For the text-containing cell, return its midpoint in [X, Y] coordinate format. 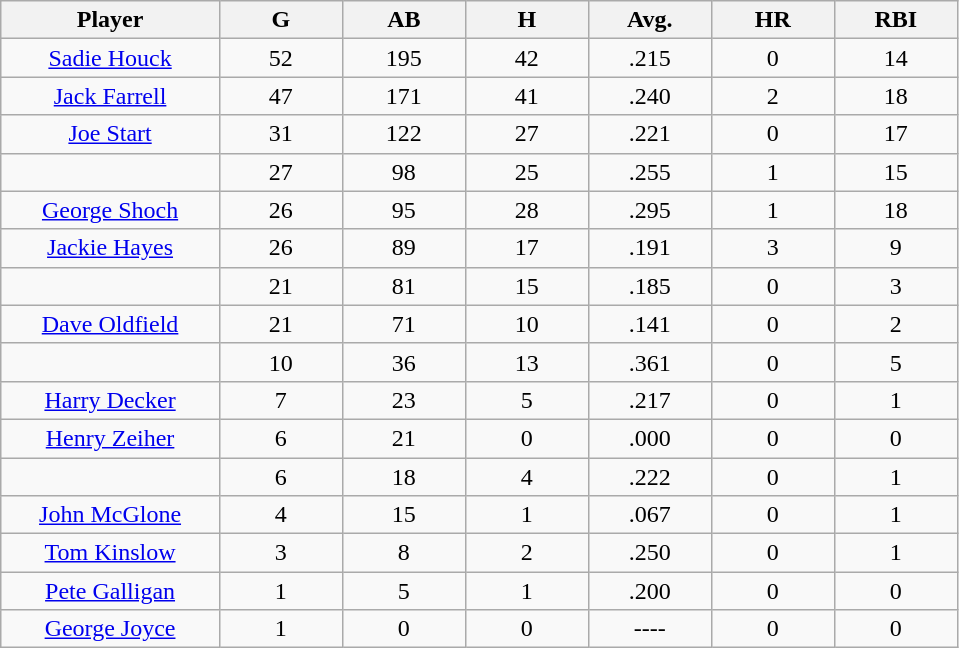
.067 [650, 515]
7 [280, 400]
.141 [650, 324]
.215 [650, 58]
14 [896, 58]
8 [404, 553]
195 [404, 58]
Jackie Hayes [110, 248]
71 [404, 324]
31 [280, 134]
42 [526, 58]
23 [404, 400]
G [280, 20]
.255 [650, 172]
AB [404, 20]
47 [280, 96]
Jack Farrell [110, 96]
25 [526, 172]
.361 [650, 362]
Sadie Houck [110, 58]
.250 [650, 553]
Player [110, 20]
.200 [650, 591]
36 [404, 362]
95 [404, 210]
Pete Galligan [110, 591]
81 [404, 286]
41 [526, 96]
28 [526, 210]
.217 [650, 400]
.185 [650, 286]
Dave Oldfield [110, 324]
171 [404, 96]
HR [772, 20]
H [526, 20]
.191 [650, 248]
Joe Start [110, 134]
Harry Decker [110, 400]
George Shoch [110, 210]
RBI [896, 20]
George Joyce [110, 629]
52 [280, 58]
.221 [650, 134]
9 [896, 248]
13 [526, 362]
John McGlone [110, 515]
Avg. [650, 20]
.222 [650, 477]
Henry Zeiher [110, 438]
Tom Kinslow [110, 553]
89 [404, 248]
122 [404, 134]
98 [404, 172]
.000 [650, 438]
---- [650, 629]
.295 [650, 210]
.240 [650, 96]
